For the text-containing cell, return its midpoint in [X, Y] coordinate format. 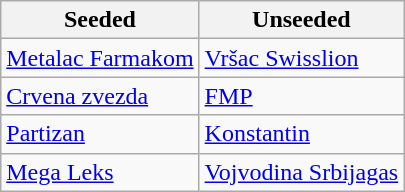
Mega Leks [100, 172]
Seeded [100, 20]
Partizan [100, 134]
Metalac Farmakom [100, 58]
Konstantin [302, 134]
Vršac Swisslion [302, 58]
FMP [302, 96]
Unseeded [302, 20]
Crvena zvezda [100, 96]
Vojvodina Srbijagas [302, 172]
